Determine the [X, Y] coordinate at the center of the cell enclosing the given text.  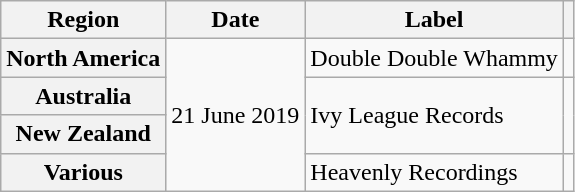
North America [84, 58]
Various [84, 172]
21 June 2019 [236, 115]
Date [236, 20]
Heavenly Recordings [434, 172]
Double Double Whammy [434, 58]
Region [84, 20]
Australia [84, 96]
Label [434, 20]
Ivy League Records [434, 115]
New Zealand [84, 134]
